Output the (x, y) coordinate of the center of the cell containing the given text.  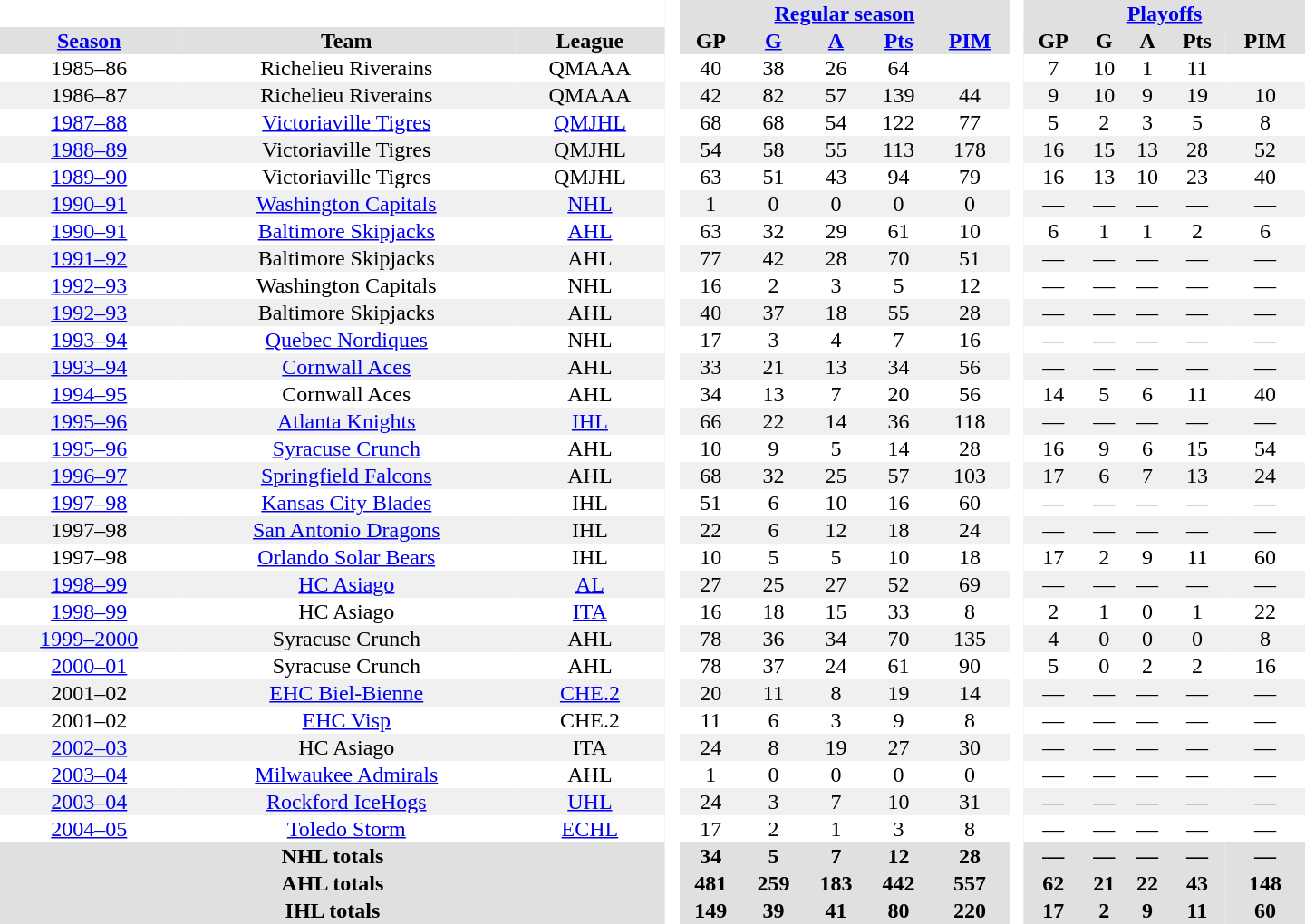
AL (590, 584)
481 (710, 883)
AHL totals (333, 883)
EHC Visp (346, 720)
178 (970, 149)
30 (970, 747)
1987–88 (89, 122)
Quebec Nordiques (346, 340)
Rockford IceHogs (346, 802)
44 (970, 95)
58 (774, 149)
62 (1053, 883)
23 (1197, 177)
79 (970, 177)
31 (970, 802)
80 (899, 910)
82 (774, 95)
League (590, 41)
2004–05 (89, 829)
UHL (590, 802)
38 (774, 68)
1991–92 (89, 258)
Orlando Solar Bears (346, 557)
66 (710, 421)
Milwaukee Admirals (346, 775)
Springfield Falcons (346, 476)
259 (774, 883)
1994–95 (89, 394)
Toledo Storm (346, 829)
90 (970, 666)
1985–86 (89, 68)
139 (899, 95)
29 (836, 231)
Playoffs (1165, 14)
IHL totals (333, 910)
118 (970, 421)
Regular season (845, 14)
1986–87 (89, 95)
San Antonio Dragons (346, 530)
557 (970, 883)
149 (710, 910)
NHL totals (333, 856)
220 (970, 910)
69 (970, 584)
2000–01 (89, 666)
Atlanta Knights (346, 421)
ECHL (590, 829)
1988–89 (89, 149)
41 (836, 910)
2002–03 (89, 747)
39 (774, 910)
Kansas City Blades (346, 503)
94 (899, 177)
Season (89, 41)
26 (836, 68)
183 (836, 883)
Team (346, 41)
113 (899, 149)
135 (970, 639)
1989–90 (89, 177)
64 (899, 68)
148 (1265, 883)
122 (899, 122)
EHC Biel-Bienne (346, 693)
103 (970, 476)
1996–97 (89, 476)
1999–2000 (89, 639)
442 (899, 883)
